Return the (x, y) coordinate for the center point of the cell that contains the specified text.  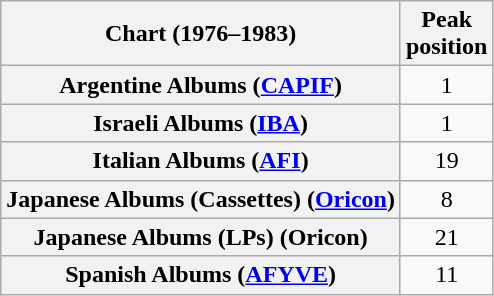
Italian Albums (AFI) (201, 161)
Argentine Albums (CAPIF) (201, 85)
Japanese Albums (Cassettes) (Oricon) (201, 199)
Chart (1976–1983) (201, 34)
8 (446, 199)
Japanese Albums (LPs) (Oricon) (201, 237)
Israeli Albums (IBA) (201, 123)
11 (446, 275)
19 (446, 161)
Spanish Albums (AFYVE) (201, 275)
21 (446, 237)
Peakposition (446, 34)
